Output the [X, Y] coordinate of the center of the cell containing the given text.  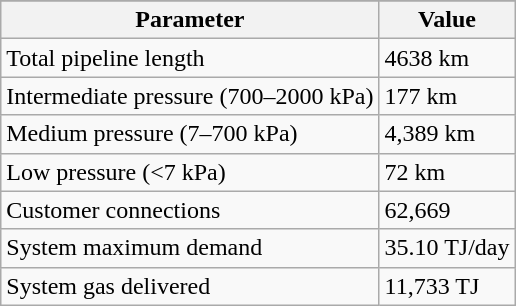
Value [447, 20]
62,669 [447, 210]
System gas delivered [190, 286]
System maximum demand [190, 248]
11,733 TJ [447, 286]
4,389 km [447, 134]
Low pressure (<7 kPa) [190, 172]
35.10 TJ/day [447, 248]
Customer connections [190, 210]
Total pipeline length [190, 58]
Parameter [190, 20]
72 km [447, 172]
4638 km [447, 58]
177 km [447, 96]
Intermediate pressure (700–2000 kPa) [190, 96]
Medium pressure (7–700 kPa) [190, 134]
